Pinpoint the cell where the given text exists, returning its [x, y] midpoint coordinate. 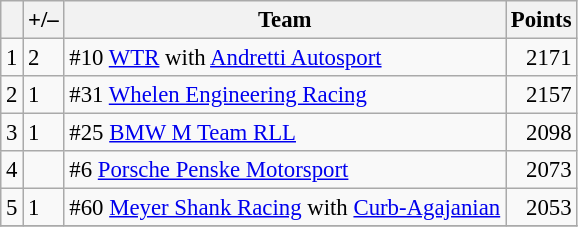
#6 Porsche Penske Motorsport [284, 170]
2171 [542, 58]
4 [12, 170]
#60 Meyer Shank Racing with Curb-Agajanian [284, 208]
#10 WTR with Andretti Autosport [284, 58]
2053 [542, 208]
5 [12, 208]
2073 [542, 170]
Points [542, 20]
3 [12, 133]
2098 [542, 133]
#31 Whelen Engineering Racing [284, 95]
#25 BMW M Team RLL [284, 133]
Team [284, 20]
2157 [542, 95]
+/– [44, 20]
